Return [x, y] of the center of cell containing provided text 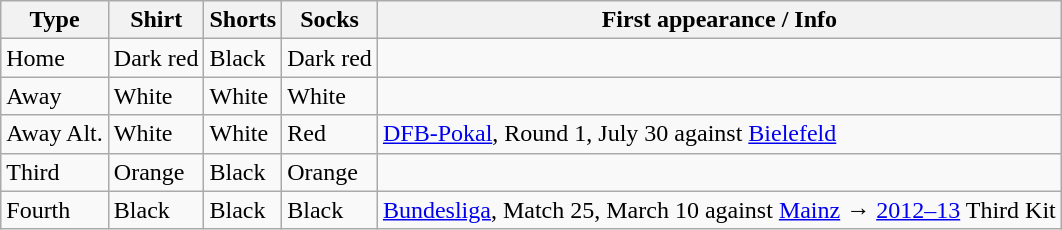
Shorts [243, 20]
Away Alt. [55, 134]
Red [330, 134]
Away [55, 96]
Fourth [55, 210]
Socks [330, 20]
Shirt [156, 20]
Bundesliga, Match 25, March 10 against Mainz → 2012–13 Third Kit [719, 210]
Type [55, 20]
Third [55, 172]
First appearance / Info [719, 20]
Home [55, 58]
DFB-Pokal, Round 1, July 30 against Bielefeld [719, 134]
